Find where the given text appears and provide that cell's center as (x, y) coordinate. 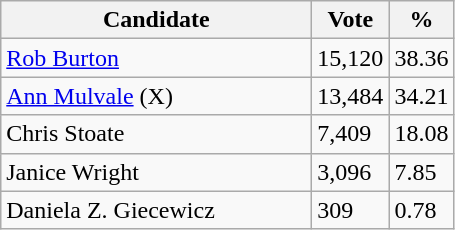
7.85 (422, 172)
Candidate (156, 20)
Daniela Z. Giecewicz (156, 210)
18.08 (422, 134)
38.36 (422, 58)
34.21 (422, 96)
309 (350, 210)
Vote (350, 20)
Rob Burton (156, 58)
0.78 (422, 210)
Janice Wright (156, 172)
Ann Mulvale (X) (156, 96)
15,120 (350, 58)
Chris Stoate (156, 134)
% (422, 20)
13,484 (350, 96)
3,096 (350, 172)
7,409 (350, 134)
